Capture the cell that displays the provided text and extract its [X, Y] central coordinate. 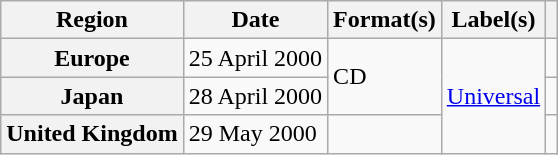
28 April 2000 [255, 96]
United Kingdom [92, 134]
Europe [92, 58]
Date [255, 20]
Format(s) [385, 20]
29 May 2000 [255, 134]
Japan [92, 96]
Region [92, 20]
Label(s) [493, 20]
CD [385, 77]
25 April 2000 [255, 58]
Universal [493, 96]
